Detect which cell encompasses the target text, then output its (x, y) center coordinate. 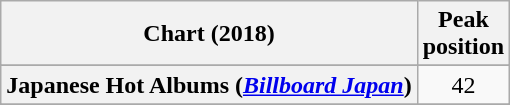
Chart (2018) (209, 34)
Japanese Hot Albums (Billboard Japan) (209, 85)
Peak position (463, 34)
42 (463, 85)
